Determine the (x, y) coordinate at the center of the cell enclosing the given text.  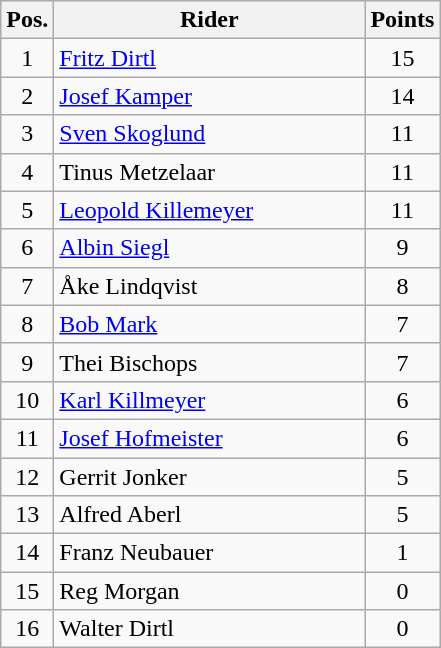
2 (28, 96)
Thei Bischops (210, 362)
Josef Hofmeister (210, 438)
Pos. (28, 20)
Sven Skoglund (210, 134)
Karl Killmeyer (210, 400)
4 (28, 172)
10 (28, 400)
Bob Mark (210, 324)
12 (28, 477)
Åke Lindqvist (210, 286)
Tinus Metzelaar (210, 172)
Alfred Aberl (210, 515)
Josef Kamper (210, 96)
Reg Morgan (210, 591)
Gerrit Jonker (210, 477)
Walter Dirtl (210, 629)
Franz Neubauer (210, 553)
16 (28, 629)
3 (28, 134)
Points (402, 20)
Rider (210, 20)
13 (28, 515)
Fritz Dirtl (210, 58)
Albin Siegl (210, 248)
Leopold Killemeyer (210, 210)
